Locate the cell with the specified text and output its [X, Y] center coordinate. 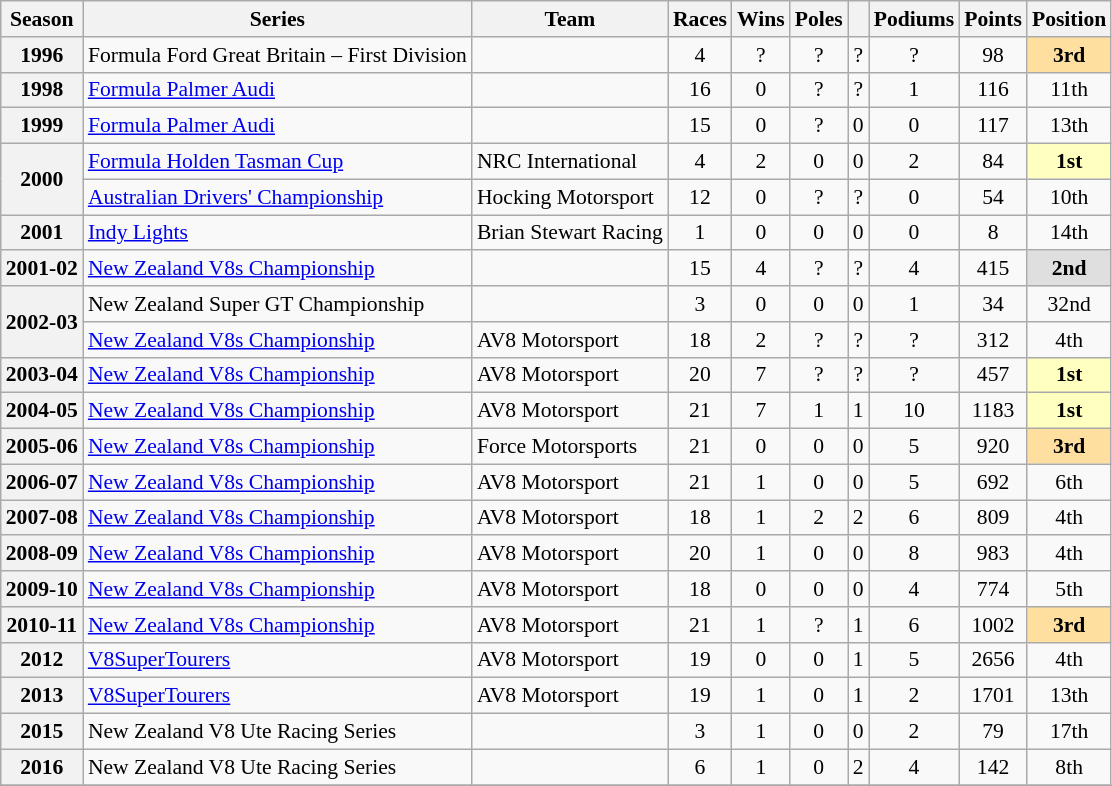
Wins [761, 19]
10th [1069, 197]
2005-06 [42, 447]
2013 [42, 696]
NRC International [570, 162]
32nd [1069, 304]
14th [1069, 233]
2003-04 [42, 375]
1999 [42, 126]
Points [993, 19]
2006-07 [42, 482]
1701 [993, 696]
New Zealand Super GT Championship [278, 304]
2001 [42, 233]
457 [993, 375]
2nd [1069, 269]
5th [1069, 589]
Formula Ford Great Britain – First Division [278, 55]
1002 [993, 625]
2015 [42, 732]
17th [1069, 732]
2008-09 [42, 554]
2001-02 [42, 269]
312 [993, 340]
692 [993, 482]
8th [1069, 767]
98 [993, 55]
920 [993, 447]
2009-10 [42, 589]
415 [993, 269]
2656 [993, 660]
Position [1069, 19]
16 [700, 90]
Poles [819, 19]
Brian Stewart Racing [570, 233]
Series [278, 19]
1998 [42, 90]
774 [993, 589]
Force Motorsports [570, 447]
Indy Lights [278, 233]
2012 [42, 660]
2010-11 [42, 625]
1183 [993, 411]
116 [993, 90]
2016 [42, 767]
12 [700, 197]
117 [993, 126]
Formula Holden Tasman Cup [278, 162]
11th [1069, 90]
1996 [42, 55]
2007-08 [42, 518]
10 [914, 411]
Races [700, 19]
34 [993, 304]
Australian Drivers' Championship [278, 197]
2002-03 [42, 322]
2004-05 [42, 411]
2000 [42, 180]
142 [993, 767]
6th [1069, 482]
809 [993, 518]
Team [570, 19]
Season [42, 19]
983 [993, 554]
79 [993, 732]
54 [993, 197]
84 [993, 162]
Hocking Motorsport [570, 197]
Podiums [914, 19]
